Identify which cell holds the provided text, then report its [X, Y] central coordinate. 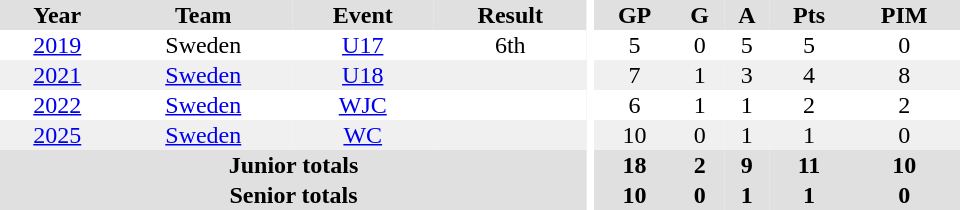
U17 [363, 45]
PIM [904, 15]
Result [511, 15]
2019 [58, 45]
8 [904, 75]
9 [747, 165]
Event [363, 15]
GP [635, 15]
WC [363, 135]
WJC [363, 105]
6 [635, 105]
Senior totals [294, 195]
4 [810, 75]
A [747, 15]
6th [511, 45]
Junior totals [294, 165]
11 [810, 165]
3 [747, 75]
18 [635, 165]
G [700, 15]
2025 [58, 135]
Pts [810, 15]
2021 [58, 75]
U18 [363, 75]
2022 [58, 105]
7 [635, 75]
Year [58, 15]
Team [204, 15]
